Provide the [X, Y] coordinate of the cell's center where the given text is located.  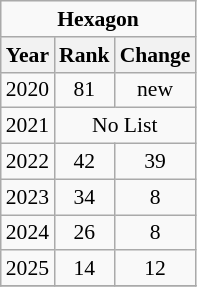
2023 [28, 197]
2024 [28, 233]
2020 [28, 90]
Hexagon [98, 19]
No List [124, 126]
2022 [28, 162]
39 [156, 162]
Change [156, 55]
Rank [84, 55]
2025 [28, 269]
42 [84, 162]
14 [84, 269]
26 [84, 233]
12 [156, 269]
2021 [28, 126]
34 [84, 197]
Year [28, 55]
81 [84, 90]
new [156, 90]
